For the text-containing cell, return its midpoint in (X, Y) coordinate format. 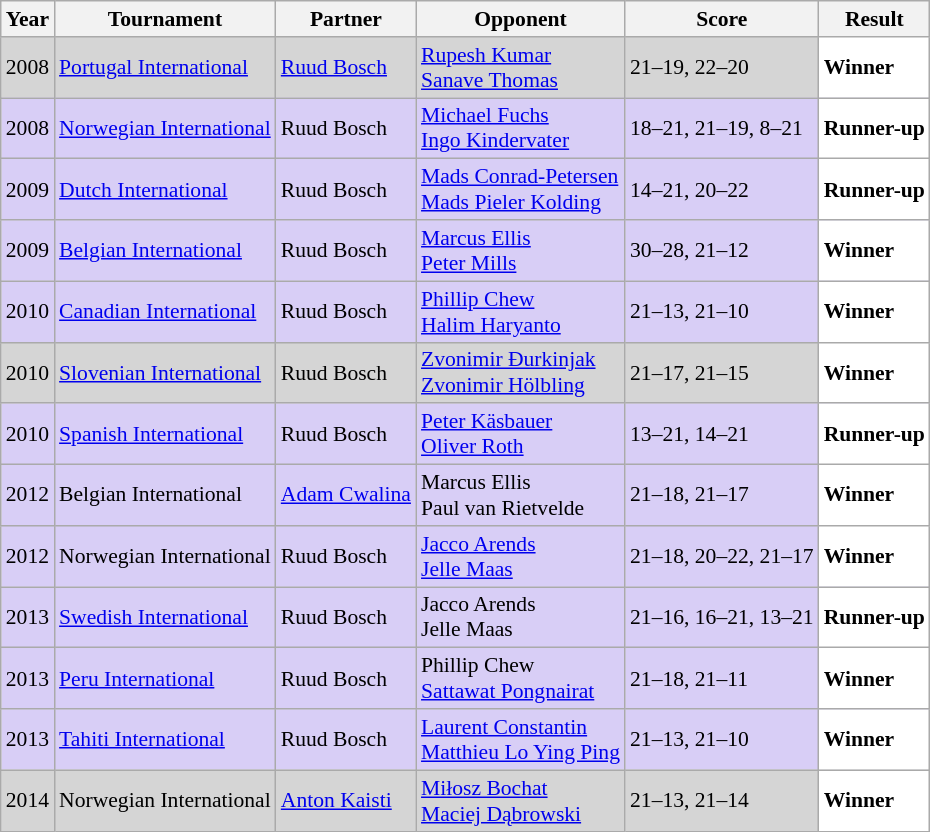
Adam Cwalina (346, 496)
Result (874, 19)
2014 (28, 800)
Rupesh Kumar Sanave Thomas (520, 68)
Mads Conrad-Petersen Mads Pieler Kolding (520, 190)
Canadian International (165, 312)
Tahiti International (165, 740)
18–21, 21–19, 8–21 (722, 128)
Phillip Chew Halim Haryanto (520, 312)
Laurent Constantin Matthieu Lo Ying Ping (520, 740)
Peru International (165, 678)
Miłosz Bochat Maciej Dąbrowski (520, 800)
21–17, 21–15 (722, 372)
21–16, 16–21, 13–21 (722, 618)
Slovenian International (165, 372)
21–13, 21–14 (722, 800)
Score (722, 19)
Dutch International (165, 190)
Zvonimir Đurkinjak Zvonimir Hölbling (520, 372)
14–21, 20–22 (722, 190)
21–19, 22–20 (722, 68)
21–18, 21–17 (722, 496)
Marcus Ellis Paul van Rietvelde (520, 496)
13–21, 14–21 (722, 434)
Tournament (165, 19)
Portugal International (165, 68)
Spanish International (165, 434)
Peter Käsbauer Oliver Roth (520, 434)
Opponent (520, 19)
Year (28, 19)
Phillip Chew Sattawat Pongnairat (520, 678)
21–18, 20–22, 21–17 (722, 556)
Anton Kaisti (346, 800)
Marcus Ellis Peter Mills (520, 250)
Swedish International (165, 618)
Partner (346, 19)
30–28, 21–12 (722, 250)
21–18, 21–11 (722, 678)
Michael Fuchs Ingo Kindervater (520, 128)
